Provide the (x, y) coordinate of the cell's center where the given text is located.  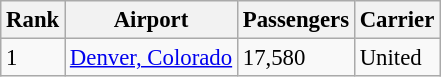
1 (33, 58)
Airport (152, 20)
Passengers (296, 20)
17,580 (296, 58)
United (396, 58)
Rank (33, 20)
Denver, Colorado (152, 58)
Carrier (396, 20)
